For the text-containing cell, return its midpoint in [X, Y] coordinate format. 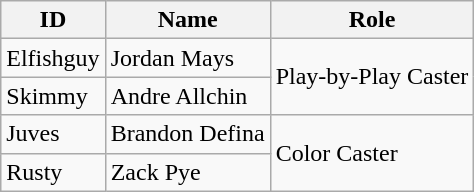
Rusty [53, 172]
Jordan Mays [188, 58]
Zack Pye [188, 172]
Skimmy [53, 96]
Role [372, 20]
Brandon Defina [188, 134]
Andre Allchin [188, 96]
Play-by-Play Caster [372, 77]
Color Caster [372, 153]
Name [188, 20]
ID [53, 20]
Elfishguy [53, 58]
Juves [53, 134]
